Find where the given text appears and provide that cell's center as (x, y) coordinate. 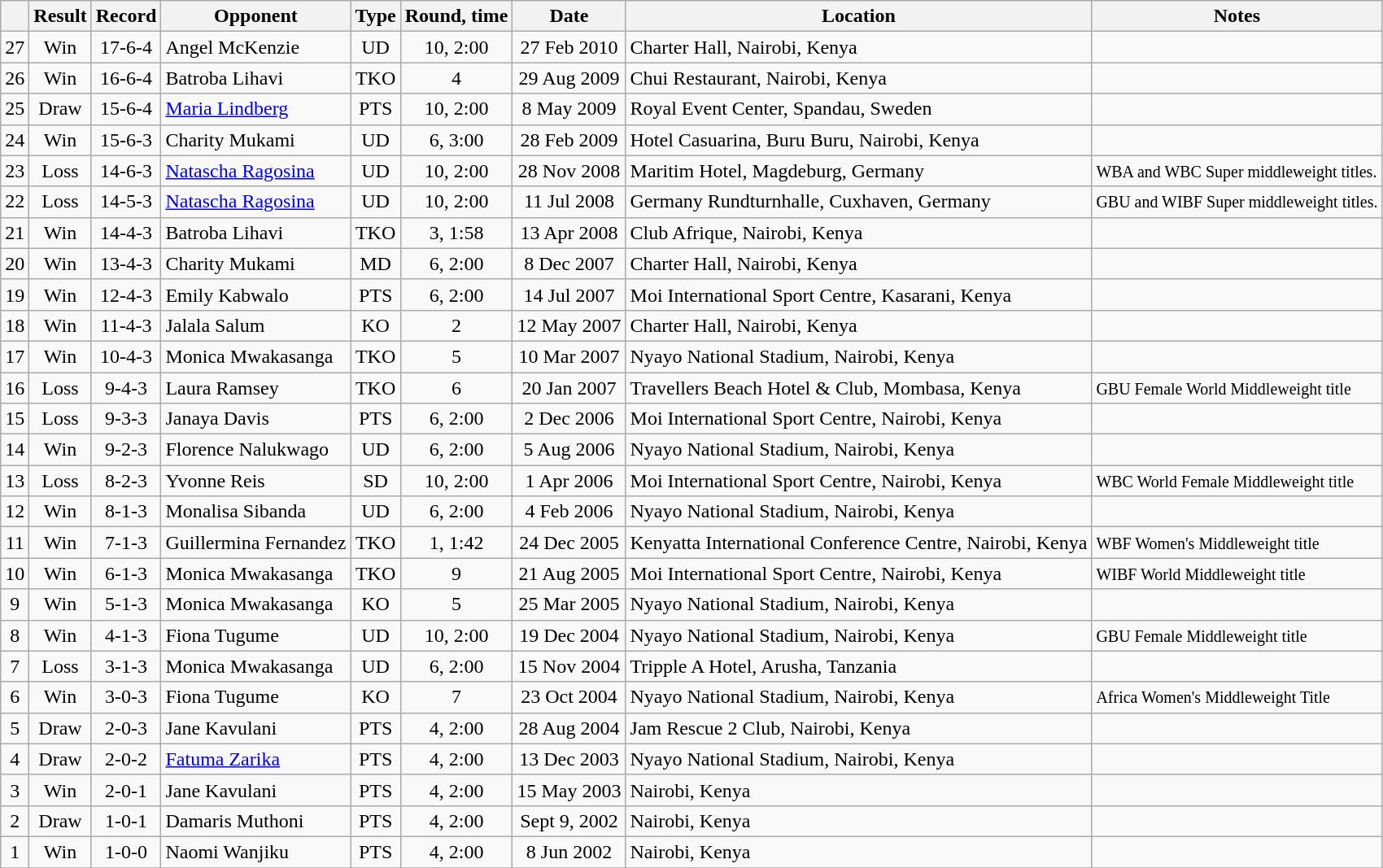
1-0-0 (126, 852)
Maria Lindberg (255, 109)
16-6-4 (126, 78)
WBF Women's Middleweight title (1237, 543)
14-5-3 (126, 202)
Round, time (456, 16)
9-2-3 (126, 450)
28 Aug 2004 (569, 728)
4-1-3 (126, 635)
11-4-3 (126, 325)
9-3-3 (126, 419)
22 (15, 202)
Jalala Salum (255, 325)
Monalisa Sibanda (255, 512)
Fatuma Zarika (255, 759)
15 (15, 419)
WBC World Female Middleweight title (1237, 481)
19 Dec 2004 (569, 635)
15-6-4 (126, 109)
Hotel Casuarina, Buru Buru, Nairobi, Kenya (859, 140)
GBU Female Middleweight title (1237, 635)
13 Dec 2003 (569, 759)
Maritim Hotel, Magdeburg, Germany (859, 171)
25 Mar 2005 (569, 604)
Germany Rundturnhalle, Cuxhaven, Germany (859, 202)
13 (15, 481)
15-6-3 (126, 140)
Type (376, 16)
11 (15, 543)
12 (15, 512)
27 Feb 2010 (569, 47)
14 (15, 450)
Florence Nalukwago (255, 450)
27 (15, 47)
8 Jun 2002 (569, 852)
14 Jul 2007 (569, 294)
3 (15, 790)
15 Nov 2004 (569, 666)
Notes (1237, 16)
Moi International Sport Centre, Kasarani, Kenya (859, 294)
5 Aug 2006 (569, 450)
Kenyatta International Conference Centre, Nairobi, Kenya (859, 543)
5-1-3 (126, 604)
14-6-3 (126, 171)
20 (15, 264)
8-2-3 (126, 481)
Date (569, 16)
12-4-3 (126, 294)
2-0-3 (126, 728)
25 (15, 109)
20 Jan 2007 (569, 388)
Royal Event Center, Spandau, Sweden (859, 109)
11 Jul 2008 (569, 202)
21 (15, 233)
9-4-3 (126, 388)
6-1-3 (126, 574)
MD (376, 264)
Janaya Davis (255, 419)
Damaris Muthoni (255, 821)
Opponent (255, 16)
Yvonne Reis (255, 481)
Laura Ramsey (255, 388)
2 Dec 2006 (569, 419)
2-0-2 (126, 759)
1, 1:42 (456, 543)
28 Feb 2009 (569, 140)
23 (15, 171)
GBU and WIBF Super middleweight titles. (1237, 202)
1 (15, 852)
3, 1:58 (456, 233)
15 May 2003 (569, 790)
Record (126, 16)
1-0-1 (126, 821)
8 Dec 2007 (569, 264)
4 Feb 2006 (569, 512)
21 Aug 2005 (569, 574)
7-1-3 (126, 543)
Jam Rescue 2 Club, Nairobi, Kenya (859, 728)
SD (376, 481)
8-1-3 (126, 512)
GBU Female World Middleweight title (1237, 388)
29 Aug 2009 (569, 78)
6, 3:00 (456, 140)
10-4-3 (126, 356)
12 May 2007 (569, 325)
23 Oct 2004 (569, 697)
Guillermina Fernandez (255, 543)
10 Mar 2007 (569, 356)
Club Afrique, Nairobi, Kenya (859, 233)
24 Dec 2005 (569, 543)
10 (15, 574)
3-0-3 (126, 697)
Location (859, 16)
Sept 9, 2002 (569, 821)
26 (15, 78)
8 May 2009 (569, 109)
16 (15, 388)
Naomi Wanjiku (255, 852)
17 (15, 356)
Africa Women's Middleweight Title (1237, 697)
Emily Kabwalo (255, 294)
17-6-4 (126, 47)
2-0-1 (126, 790)
13 Apr 2008 (569, 233)
1 Apr 2006 (569, 481)
8 (15, 635)
13-4-3 (126, 264)
24 (15, 140)
Angel McKenzie (255, 47)
WIBF World Middleweight title (1237, 574)
Chui Restaurant, Nairobi, Kenya (859, 78)
Tripple A Hotel, Arusha, Tanzania (859, 666)
Travellers Beach Hotel & Club, Mombasa, Kenya (859, 388)
28 Nov 2008 (569, 171)
14-4-3 (126, 233)
WBA and WBC Super middleweight titles. (1237, 171)
3-1-3 (126, 666)
18 (15, 325)
Result (60, 16)
19 (15, 294)
